Provide the [X, Y] coordinate of the cell's center where the given text is located.  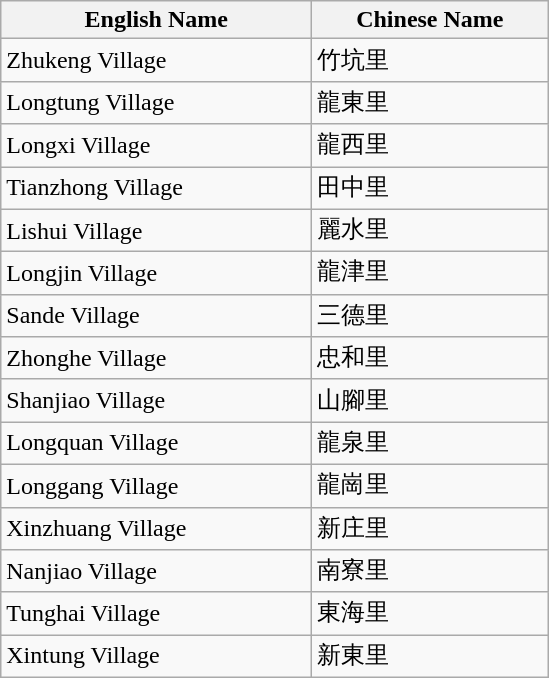
南寮里 [430, 572]
English Name [156, 20]
山腳里 [430, 400]
三德里 [430, 316]
Sande Village [156, 316]
田中里 [430, 188]
Xintung Village [156, 656]
龍泉里 [430, 444]
Longtung Village [156, 102]
竹坑里 [430, 60]
龍津里 [430, 274]
Longquan Village [156, 444]
東海里 [430, 614]
Chinese Name [430, 20]
Shanjiao Village [156, 400]
Zhonghe Village [156, 358]
Tunghai Village [156, 614]
Zhukeng Village [156, 60]
Lishui Village [156, 230]
龍東里 [430, 102]
麗水里 [430, 230]
龍西里 [430, 146]
Tianzhong Village [156, 188]
Xinzhuang Village [156, 528]
新東里 [430, 656]
新庄里 [430, 528]
龍崗里 [430, 486]
Longxi Village [156, 146]
忠和里 [430, 358]
Nanjiao Village [156, 572]
Longgang Village [156, 486]
Longjin Village [156, 274]
